Determine the [X, Y] coordinate at the center of the cell enclosing the given text.  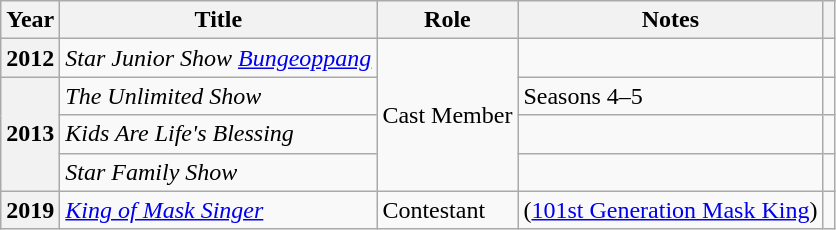
Year [30, 20]
Title [218, 20]
King of Mask Singer [218, 210]
Role [448, 20]
2013 [30, 134]
Cast Member [448, 115]
Seasons 4–5 [670, 96]
Star Family Show [218, 172]
Star Junior Show Bungeoppang [218, 58]
(101st Generation Mask King) [670, 210]
Kids Are Life's Blessing [218, 134]
2019 [30, 210]
Notes [670, 20]
The Unlimited Show [218, 96]
Contestant [448, 210]
2012 [30, 58]
